For the text-containing cell, return its midpoint in [x, y] coordinate format. 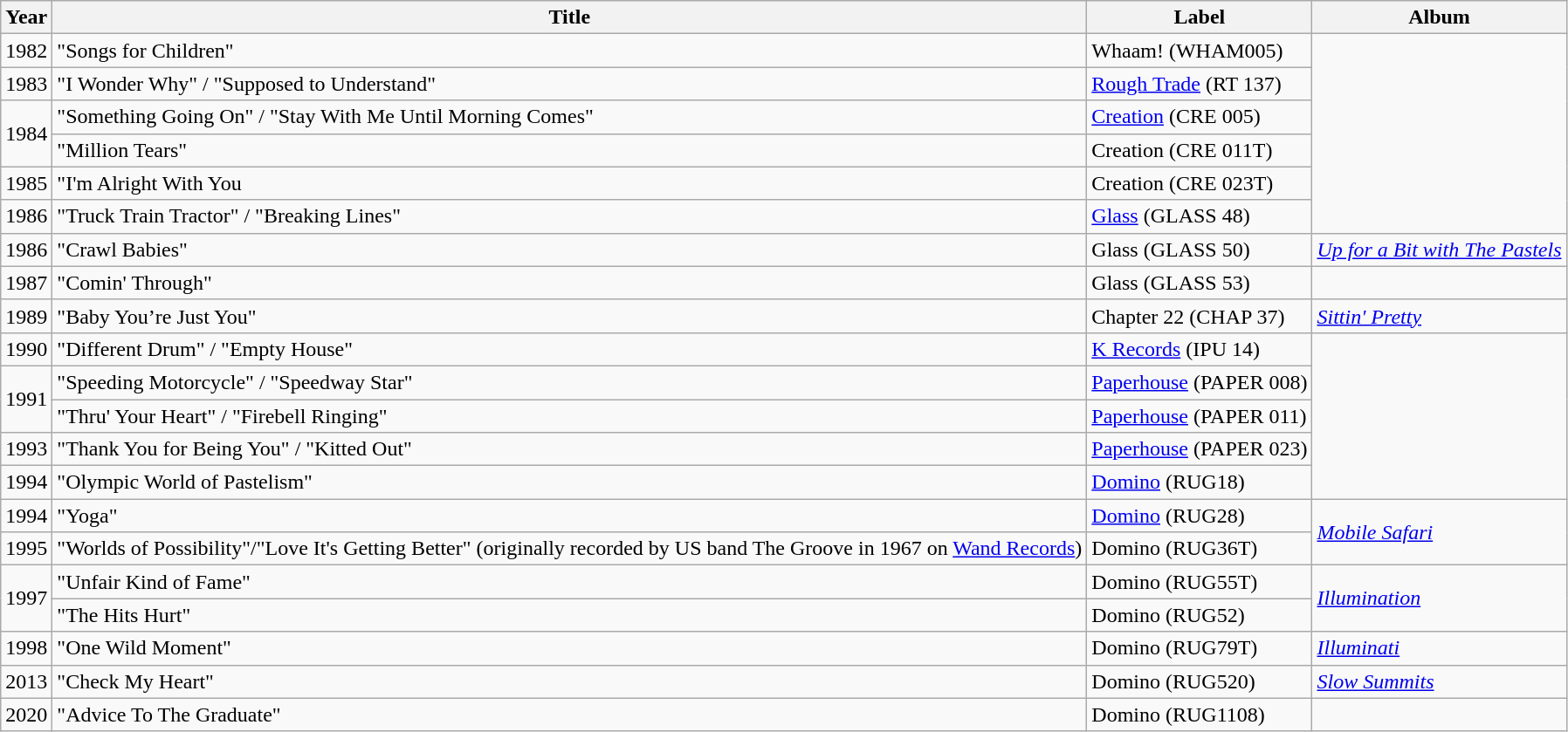
"Truck Train Tractor" / "Breaking Lines" [569, 216]
"Something Going On" / "Stay With Me Until Morning Comes" [569, 117]
1982 [26, 51]
"Advice To The Graduate" [569, 715]
Domino (RUG36T) [1200, 549]
Illumination [1439, 599]
1995 [26, 549]
1991 [26, 399]
Creation (CRE 023T) [1200, 183]
Slow Summits [1439, 681]
Paperhouse (PAPER 008) [1200, 382]
1998 [26, 648]
K Records (IPU 14) [1200, 349]
Mobile Safari [1439, 532]
"Thank You for Being You" / "Kitted Out" [569, 449]
Year [26, 17]
Paperhouse (PAPER 011) [1200, 416]
1990 [26, 349]
Domino (RUG52) [1200, 615]
Up for a Bit with The Pastels [1439, 250]
1984 [26, 133]
Domino (RUG1108) [1200, 715]
Creation (CRE 005) [1200, 117]
1997 [26, 599]
Glass (GLASS 53) [1200, 283]
2020 [26, 715]
"Yoga" [569, 516]
Domino (RUG28) [1200, 516]
"Olympic World of Pastelism" [569, 482]
"Crawl Babies" [569, 250]
"Baby You’re Just You" [569, 316]
Title [569, 17]
"I'm Alright With You [569, 183]
1993 [26, 449]
1983 [26, 84]
"Songs for Children" [569, 51]
"One Wild Moment" [569, 648]
"Comin' Through" [569, 283]
"I Wonder Why" / "Supposed to Understand" [569, 84]
Creation (CRE 011T) [1200, 150]
"Speeding Motorcycle" / "Speedway Star" [569, 382]
Chapter 22 (CHAP 37) [1200, 316]
Glass (GLASS 50) [1200, 250]
2013 [26, 681]
Domino (RUG520) [1200, 681]
Domino (RUG79T) [1200, 648]
"Unfair Kind of Fame" [569, 582]
Illuminati [1439, 648]
"Million Tears" [569, 150]
"Thru' Your Heart" / "Firebell Ringing" [569, 416]
Sittin' Pretty [1439, 316]
Whaam! (WHAM005) [1200, 51]
Domino (RUG18) [1200, 482]
Domino (RUG55T) [1200, 582]
Paperhouse (PAPER 023) [1200, 449]
1987 [26, 283]
"Different Drum" / "Empty House" [569, 349]
Label [1200, 17]
1985 [26, 183]
Glass (GLASS 48) [1200, 216]
"Check My Heart" [569, 681]
Album [1439, 17]
Rough Trade (RT 137) [1200, 84]
1989 [26, 316]
"Worlds of Possibility"/"Love It's Getting Better" (originally recorded by US band The Groove in 1967 on Wand Records) [569, 549]
"The Hits Hurt" [569, 615]
